Scan for the cell matching the given text and deliver its (x, y) coordinate at center. 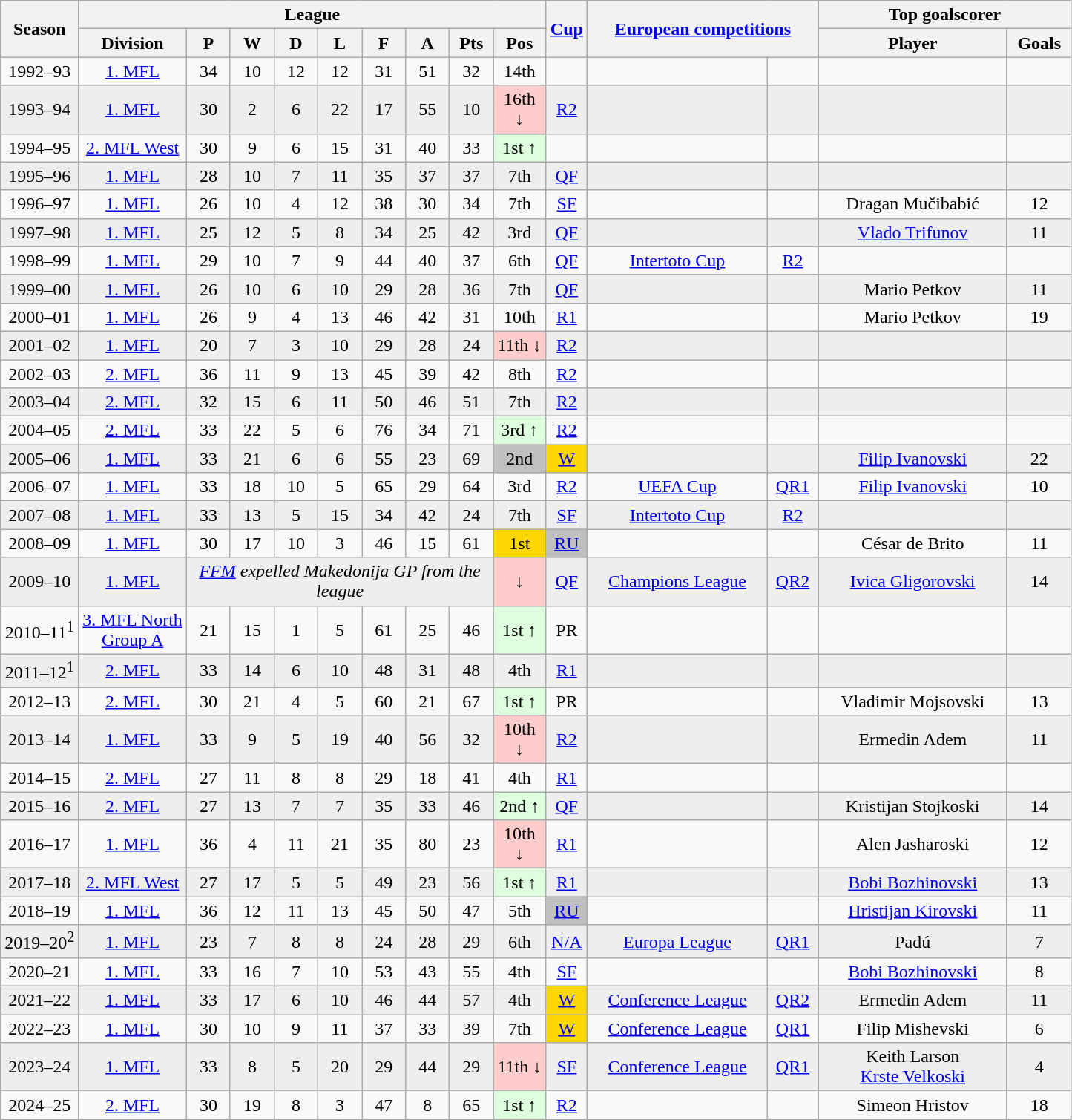
2018–19 (40, 911)
D (295, 43)
2017–18 (40, 882)
2022–23 (40, 1029)
2 (252, 110)
César de Brito (912, 543)
2016–17 (40, 845)
53 (384, 972)
Vladimir Mojsovski (912, 701)
57 (472, 1001)
Ivica Gligorovski (912, 582)
A (427, 43)
Pts (472, 43)
Europa League (677, 941)
1998–99 (40, 261)
1996–97 (40, 204)
Champions League (677, 582)
2nd (519, 459)
3rd ↑ (519, 430)
80 (427, 845)
43 (427, 972)
2nd ↑ (519, 806)
L (340, 43)
2003–04 (40, 402)
69 (472, 459)
Filip Mishevski (912, 1029)
Kristijan Stojkoski (912, 806)
Goals (1039, 43)
38 (384, 204)
2008–09 (40, 543)
10th (519, 317)
Dragan Mučibabić (912, 204)
Keith LarsonKrste Velkoski (912, 1067)
Alen Jasharoski (912, 845)
League (312, 15)
2012–13 (40, 701)
2023–24 (40, 1067)
1995–96 (40, 176)
2006–07 (40, 487)
2014–15 (40, 778)
2000–01 (40, 317)
2010–111 (40, 629)
71 (472, 430)
Season (40, 29)
Division (133, 43)
European competitions (703, 29)
3. MFL NorthGroup A (133, 629)
2020–21 (40, 972)
1992–93 (40, 71)
N/A (567, 941)
2019–202 (40, 941)
2002–03 (40, 373)
↓ (519, 582)
Vlado Trifunov (912, 232)
2011–121 (40, 671)
1997–98 (40, 232)
2004–05 (40, 430)
64 (472, 487)
2024–25 (40, 1105)
14th (519, 71)
Player (912, 43)
Simeon Hristov (912, 1105)
2005–06 (40, 459)
16th ↓ (519, 110)
P (208, 43)
2013–14 (40, 739)
1st (519, 543)
8th (519, 373)
2007–08 (40, 515)
2021–22 (40, 1001)
Pos (519, 43)
5th (519, 911)
2001–02 (40, 345)
76 (384, 430)
67 (472, 701)
60 (384, 701)
49 (384, 882)
FFM expelled Makedonija GP from the league (340, 582)
2009–10 (40, 582)
Top goalscorer (945, 15)
Cup (567, 29)
1994–95 (40, 148)
F (384, 43)
41 (472, 778)
2015–16 (40, 806)
Padú (912, 941)
1993–94 (40, 110)
UEFA Cup (677, 487)
Hristijan Kirovski (912, 911)
1999–00 (40, 289)
16 (252, 972)
1 (295, 629)
